Provide the (x, y) coordinate of the cell's center where the given text is located.  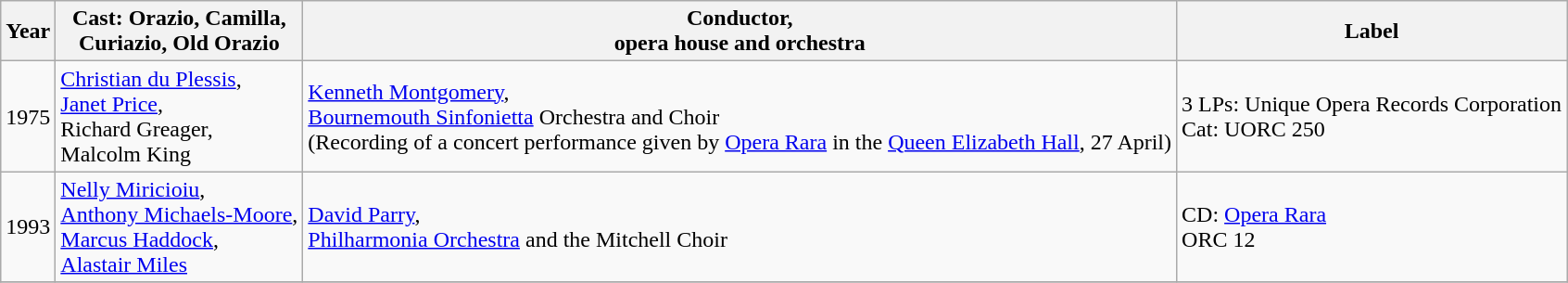
Christian du Plessis,Janet Price,Richard Greager,Malcolm King (180, 117)
1975 (28, 117)
3 LPs: Unique Opera Records CorporationCat: UORC 250 (1372, 117)
Nelly Miricioiu,Anthony Michaels-Moore,Marcus Haddock,Alastair Miles (180, 226)
Cast: Orazio, Camilla,Curiazio, Old Orazio (180, 32)
Year (28, 32)
CD: Opera RaraORC 12 (1372, 226)
1993 (28, 226)
David Parry,Philharmonia Orchestra and the Mitchell Choir (740, 226)
Conductor,opera house and orchestra (740, 32)
Label (1372, 32)
